Extract the (X, Y) coordinate from the center of the cell holding the provided text.  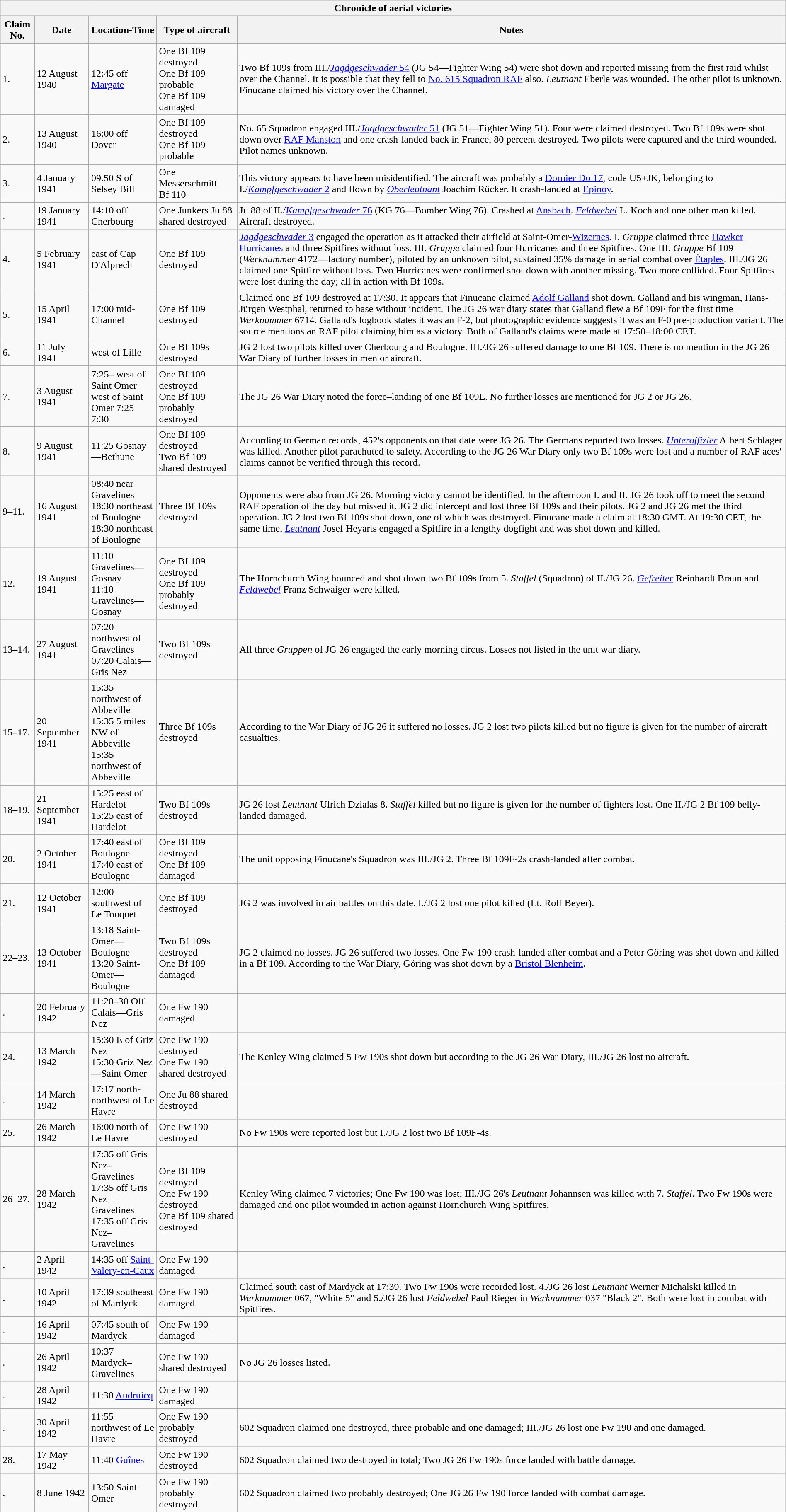
15:35 northwest of Abbeville15:35 5 miles NW of Abbeville15:35 northwest of Abbeville (123, 733)
10 April 1942 (61, 1297)
17:39 southeast of Mardyck (123, 1297)
18–19. (17, 810)
17 May 1942 (61, 1460)
The Kenley Wing claimed 5 Fw 190s shot down but according to the JG 26 War Diary, III./JG 26 lost no aircraft. (512, 1057)
20. (17, 859)
No Fw 190s were reported lost but I./JG 2 lost two Bf 109F-4s. (512, 1133)
24. (17, 1057)
30 April 1942 (61, 1428)
21. (17, 903)
16 April 1942 (61, 1330)
11:55 northwest of Le Havre (123, 1428)
One Fw 190 shared destroyed (197, 1362)
17:35 off Gris Nez–Gravelines17:35 off Gris Nez–Gravelines17:35 off Gris Nez–Gravelines (123, 1199)
17:00 mid-Channel (123, 314)
602 Squadron claimed two probably destroyed; One JG 26 Fw 190 force landed with combat damage. (512, 1493)
Date (61, 30)
One Ju 88 shared destroyed (197, 1100)
15 April 1941 (61, 314)
16:00 north of Le Havre (123, 1133)
2. (17, 139)
07:20 northwest of Gravelines07:20 Calais—Gris Nez (123, 650)
7. (17, 396)
28. (17, 1460)
19 January 1941 (61, 215)
5 February 1941 (61, 259)
One Fw 190 destroyed One Fw 190 shared destroyed (197, 1057)
3. (17, 183)
13 October 1941 (61, 958)
15–17. (17, 733)
One Junkers Ju 88 shared destroyed (197, 215)
One Bf 109 destroyedOne Bf 109 probable (197, 139)
One Bf 109 destroyedOne Fw 190 destroyedOne Bf 109 shared destroyed (197, 1199)
Claim No. (17, 30)
One Bf 109 destroyedOne Bf 109 probableOne Bf 109 damaged (197, 79)
15:25 east of Hardelot15:25 east of Hardelot (123, 810)
07:45 south of Mardyck (123, 1330)
4. (17, 259)
7:25– west of Saint Omerwest of Saint Omer 7:25–7:30 (123, 396)
east of Cap D'Alprech (123, 259)
One Bf 109 destroyed One Bf 109 damaged (197, 859)
15:30 E of Griz Nez15:30 Griz Nez—Saint Omer (123, 1057)
09.50 S of Selsey Bill (123, 183)
28 April 1942 (61, 1395)
13 August 1940 (61, 139)
Ju 88 of II./Kampfgeschwader 76 (KG 76—Bomber Wing 76). Crashed at Ansbach. Feldwebel L. Koch and one other man killed. Aircraft destroyed. (512, 215)
All three Gruppen of JG 26 engaged the early morning circus. Losses not listed in the unit war diary. (512, 650)
Two Bf 109s destroyedOne Bf 109 damaged (197, 958)
JG 2 was involved in air battles on this date. I./JG 2 lost one pilot killed (Lt. Rolf Beyer). (512, 903)
12:00 southwest of Le Touquet (123, 903)
26–27. (17, 1199)
20 February 1942 (61, 1013)
12:45 off Margate (123, 79)
602 Squadron claimed one destroyed, three probable and one damaged; III./JG 26 lost one Fw 190 and one damaged. (512, 1428)
12 August 1940 (61, 79)
13:50 Saint-Omer (123, 1493)
11:30 Audruicq (123, 1395)
17:17 north-northwest of Le Havre (123, 1100)
27 August 1941 (61, 650)
10:37 Mardyck–Gravelines (123, 1362)
28 March 1942 (61, 1199)
21 September 1941 (61, 810)
Type of aircraft (197, 30)
22–23. (17, 958)
17:40 east of Boulogne17:40 east of Boulogne (123, 859)
9–11. (17, 511)
One Bf 109 destroyed Two Bf 109 shared destroyed (197, 451)
14:35 off Saint-Valery-en-Caux (123, 1265)
8 June 1942 (61, 1493)
The unit opposing Finucane's Squadron was III./JG 2. Three Bf 109F-2s crash-landed after combat. (512, 859)
11 July 1941 (61, 352)
13:18 Saint-Omer—Boulogne13:20 Saint-Omer—Boulogne (123, 958)
08:40 near Gravelines18:30 northeast of Boulogne18:30 northeast of Boulogne (123, 511)
16 August 1941 (61, 511)
26 April 1942 (61, 1362)
3 August 1941 (61, 396)
No JG 26 losses listed. (512, 1362)
One Bf 109s destroyed (197, 352)
12 October 1941 (61, 903)
11:40 Guînes (123, 1460)
26 March 1942 (61, 1133)
8. (17, 451)
5. (17, 314)
14 March 1942 (61, 1100)
Notes (512, 30)
According to the War Diary of JG 26 it suffered no losses. JG 2 lost two pilots killed but no figure is given for the number of aircraft casualties. (512, 733)
12. (17, 583)
11:25 Gosnay—Bethune (123, 451)
Chronicle of aerial victories (393, 8)
The JG 26 War Diary noted the force–landing of one Bf 109E. No further losses are mentioned for JG 2 or JG 26. (512, 396)
2 October 1941 (61, 859)
west of Lille (123, 352)
16:00 off Dover (123, 139)
11:10 Gravelines—Gosnay11:10 Gravelines—Gosnay (123, 583)
2 April 1942 (61, 1265)
13 March 1942 (61, 1057)
25. (17, 1133)
1. (17, 79)
9 August 1941 (61, 451)
6. (17, 352)
19 August 1941 (61, 583)
Location-Time (123, 30)
14:10 off Cherbourg (123, 215)
13–14. (17, 650)
20 September 1941 (61, 733)
11:20–30 Off Calais—Gris Nez (123, 1013)
602 Squadron claimed two destroyed in total; Two JG 26 Fw 190s force landed with battle damage. (512, 1460)
4 January 1941 (61, 183)
One Messerschmitt Bf 110 (197, 183)
